From the cell containing the given text, extract its center point as (X, Y) coordinate. 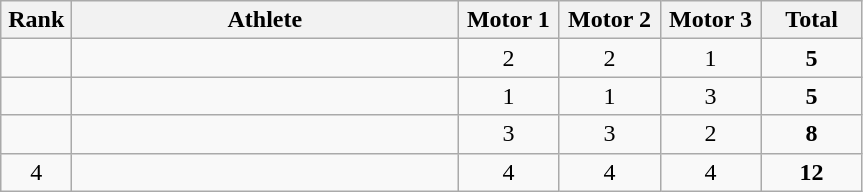
Motor 1 (508, 20)
Motor 3 (710, 20)
Athlete (265, 20)
12 (812, 172)
Rank (36, 20)
Total (812, 20)
Motor 2 (610, 20)
8 (812, 134)
